Search for the cell housing the specified text and yield its [x, y] center coordinate. 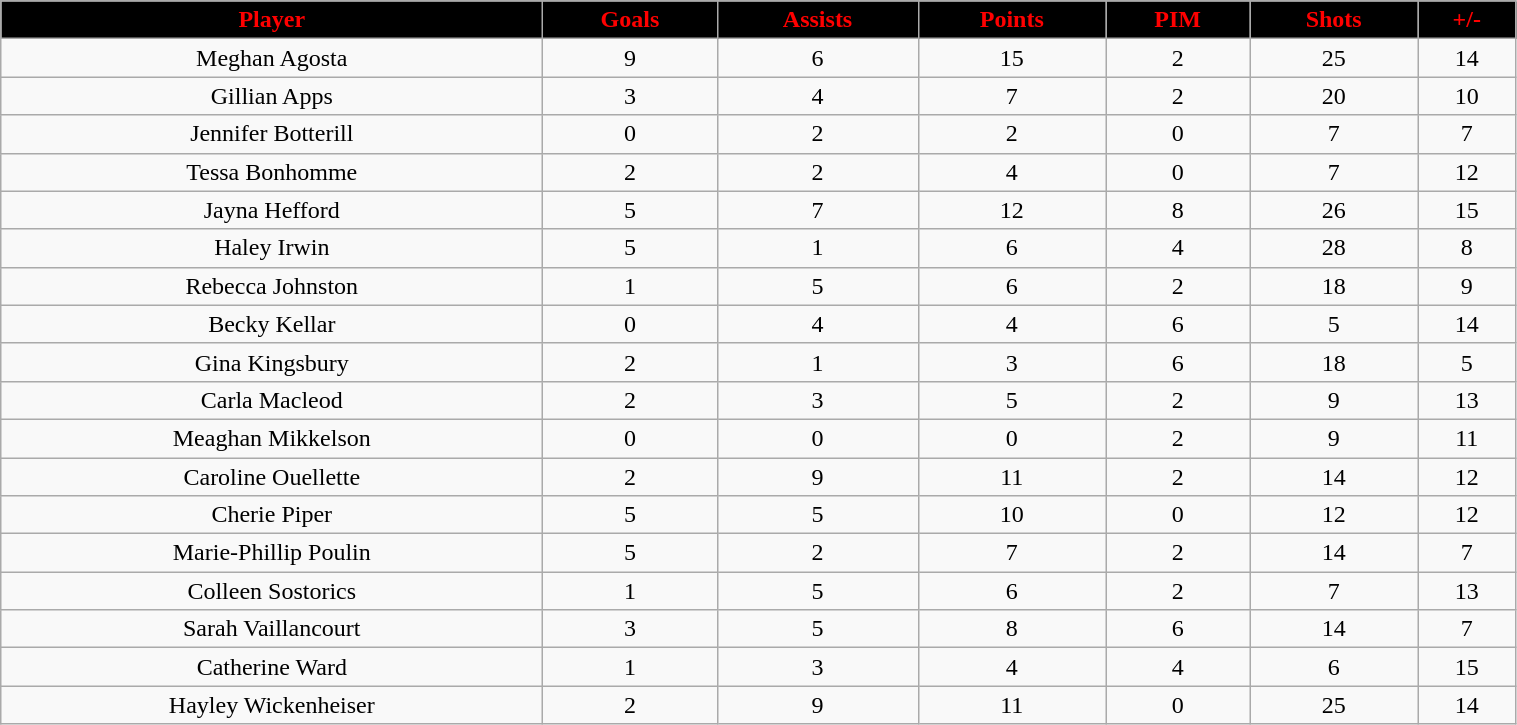
Points [1012, 20]
Meaghan Mikkelson [272, 438]
Rebecca Johnston [272, 286]
Becky Kellar [272, 324]
Sarah Vaillancourt [272, 629]
Gillian Apps [272, 96]
Shots [1334, 20]
Gina Kingsbury [272, 362]
Marie-Phillip Poulin [272, 553]
Player [272, 20]
Colleen Sostorics [272, 591]
Haley Irwin [272, 248]
Jayna Hefford [272, 210]
Tessa Bonhomme [272, 172]
Hayley Wickenheiser [272, 705]
28 [1334, 248]
Caroline Ouellette [272, 477]
26 [1334, 210]
Carla Macleod [272, 400]
PIM [1178, 20]
Jennifer Botterill [272, 134]
+/- [1468, 20]
Goals [630, 20]
20 [1334, 96]
Meghan Agosta [272, 58]
Cherie Piper [272, 515]
Assists [818, 20]
Catherine Ward [272, 667]
